Scan for the cell matching the given text and deliver its (X, Y) coordinate at center. 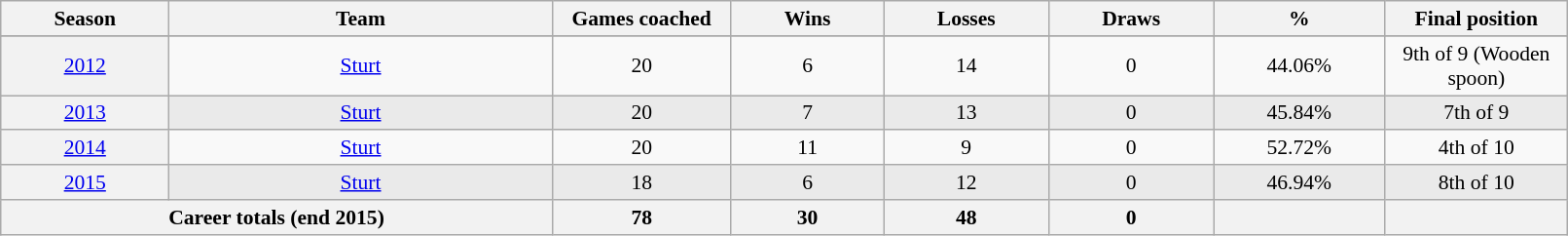
8th of 10 (1477, 182)
45.84% (1299, 113)
2014 (86, 148)
14 (966, 66)
46.94% (1299, 182)
44.06% (1299, 66)
18 (641, 182)
Team (361, 19)
Games coached (641, 19)
Career totals (end 2015) (276, 217)
78 (641, 217)
2012 (86, 66)
2015 (86, 182)
Losses (966, 19)
48 (966, 217)
4th of 10 (1477, 148)
Final position (1477, 19)
30 (808, 217)
7th of 9 (1477, 113)
9th of 9 (Wooden spoon) (1477, 66)
52.72% (1299, 148)
Wins (808, 19)
11 (808, 148)
Season (86, 19)
7 (808, 113)
12 (966, 182)
% (1299, 19)
Draws (1131, 19)
9 (966, 148)
2013 (86, 113)
13 (966, 113)
